Provide the [X, Y] coordinate of the cell's center where the given text is located.  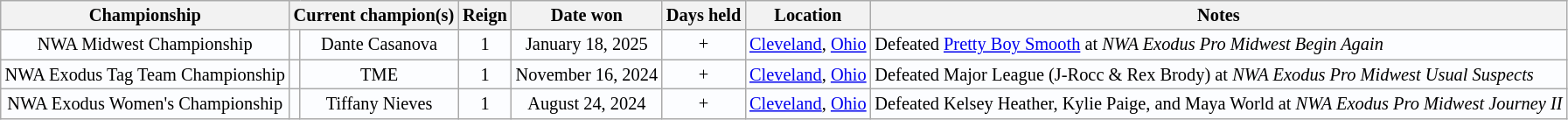
Defeated Major League (J-Rocc & Rex Brody) at NWA Exodus Pro Midwest Usual Suspects [1219, 74]
Reign [484, 15]
August 24, 2024 [587, 103]
Tiffany Nieves [380, 103]
Location [808, 15]
NWA Midwest Championship [145, 45]
Date won [587, 15]
Days held [703, 15]
Dante Casanova [380, 45]
November 16, 2024 [587, 74]
Defeated Kelsey Heather, Kylie Paige, and Maya World at NWA Exodus Pro Midwest Journey II [1219, 103]
January 18, 2025 [587, 45]
Defeated Pretty Boy Smooth at NWA Exodus Pro Midwest Begin Again [1219, 45]
Championship [145, 15]
Current champion(s) [374, 15]
NWA Exodus Women's Championship [145, 103]
TME [380, 74]
NWA Exodus Tag Team Championship [145, 74]
Notes [1219, 15]
